Scan for the cell matching the given text and deliver its (x, y) coordinate at center. 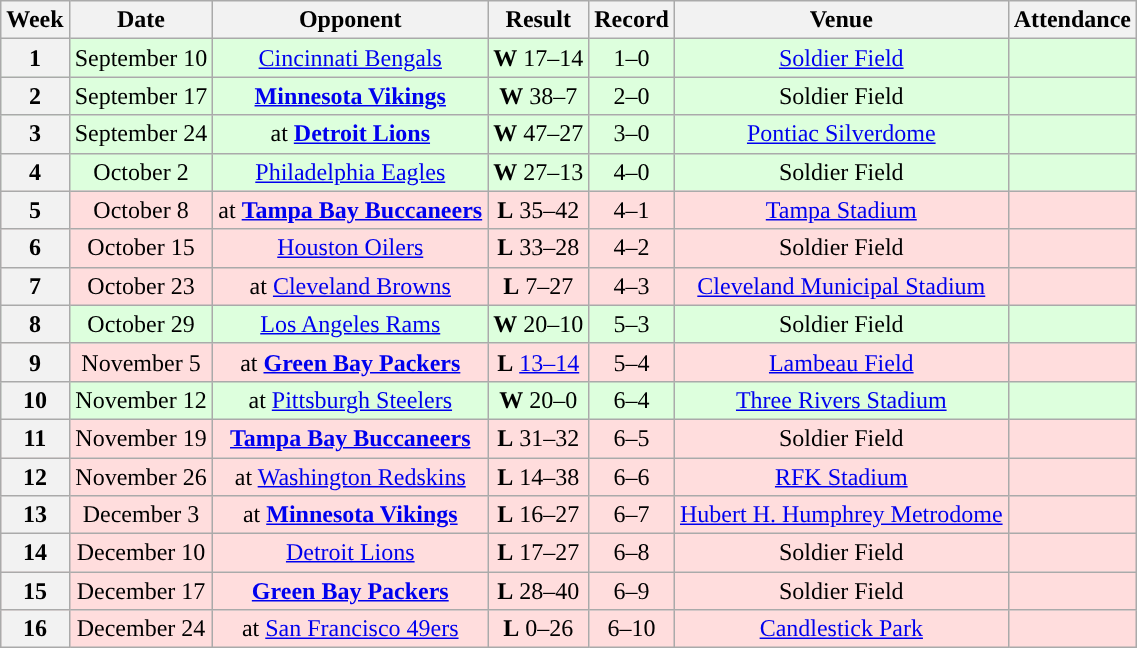
L 28–40 (538, 591)
3–0 (632, 134)
September 17 (141, 96)
4–2 (632, 248)
5–4 (632, 362)
at Green Bay Packers (350, 362)
L 14–38 (538, 477)
Attendance (1072, 20)
L 13–14 (538, 362)
L 7–27 (538, 286)
Minnesota Vikings (350, 96)
6–4 (632, 400)
at San Francisco 49ers (350, 629)
Week (35, 20)
5–3 (632, 324)
Record (632, 20)
October 23 (141, 286)
Opponent (350, 20)
Cleveland Municipal Stadium (841, 286)
9 (35, 362)
November 5 (141, 362)
4–0 (632, 172)
2 (35, 96)
Three Rivers Stadium (841, 400)
W 38–7 (538, 96)
4 (35, 172)
4–1 (632, 210)
Tampa Bay Buccaneers (350, 438)
October 2 (141, 172)
December 3 (141, 515)
W 20–0 (538, 400)
Date (141, 20)
11 (35, 438)
W 27–13 (538, 172)
RFK Stadium (841, 477)
2–0 (632, 96)
Tampa Stadium (841, 210)
December 10 (141, 553)
October 29 (141, 324)
15 (35, 591)
3 (35, 134)
10 (35, 400)
1–0 (632, 58)
6–8 (632, 553)
12 (35, 477)
5 (35, 210)
Hubert H. Humphrey Metrodome (841, 515)
Green Bay Packers (350, 591)
Los Angeles Rams (350, 324)
at Tampa Bay Buccaneers (350, 210)
at Minnesota Vikings (350, 515)
6–5 (632, 438)
6–6 (632, 477)
W 17–14 (538, 58)
L 16–27 (538, 515)
Venue (841, 20)
W 47–27 (538, 134)
at Cleveland Browns (350, 286)
September 24 (141, 134)
W 20–10 (538, 324)
Detroit Lions (350, 553)
14 (35, 553)
L 0–26 (538, 629)
13 (35, 515)
L 31–32 (538, 438)
L 35–42 (538, 210)
at Pittsburgh Steelers (350, 400)
8 (35, 324)
16 (35, 629)
October 15 (141, 248)
6–9 (632, 591)
Candlestick Park (841, 629)
Cincinnati Bengals (350, 58)
L 17–27 (538, 553)
6–10 (632, 629)
November 26 (141, 477)
1 (35, 58)
Houston Oilers (350, 248)
4–3 (632, 286)
November 19 (141, 438)
Philadelphia Eagles (350, 172)
7 (35, 286)
6 (35, 248)
Result (538, 20)
December 17 (141, 591)
6–7 (632, 515)
at Washington Redskins (350, 477)
December 24 (141, 629)
Pontiac Silverdome (841, 134)
September 10 (141, 58)
at Detroit Lions (350, 134)
L 33–28 (538, 248)
November 12 (141, 400)
October 8 (141, 210)
Lambeau Field (841, 362)
